Detect which cell encompasses the target text, then output its [x, y] center coordinate. 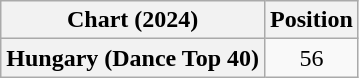
Chart (2024) [133, 20]
56 [312, 58]
Position [312, 20]
Hungary (Dance Top 40) [133, 58]
